Scan for the cell matching the given text and deliver its [x, y] coordinate at center. 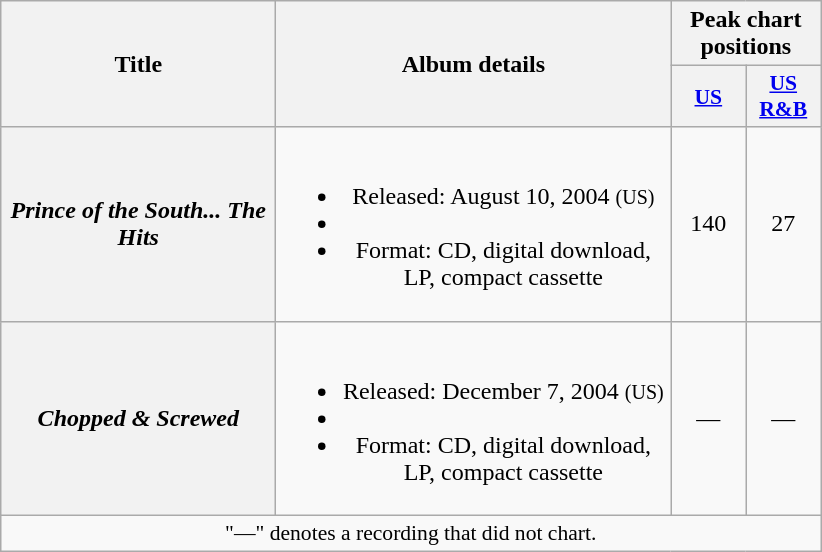
"—" denotes a recording that did not chart. [411, 533]
Chopped & Screwed [138, 418]
140 [708, 224]
27 [784, 224]
Prince of the South... The Hits [138, 224]
Title [138, 64]
Released: December 7, 2004 (US)Format: CD, digital download, LP, compact cassette [474, 418]
USR&B [784, 96]
US [708, 96]
Released: August 10, 2004 (US)Format: CD, digital download, LP, compact cassette [474, 224]
Peak chart positions [746, 34]
Album details [474, 64]
